Locate the cell with the specified text and output its (X, Y) center coordinate. 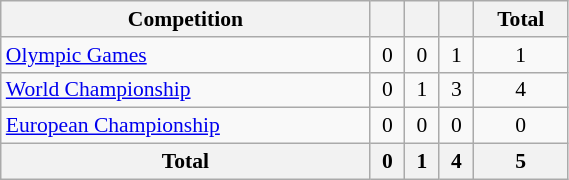
Olympic Games (186, 55)
Competition (186, 19)
3 (456, 90)
European Championship (186, 126)
5 (521, 162)
World Championship (186, 90)
